Detect which cell encompasses the target text, then output its [X, Y] center coordinate. 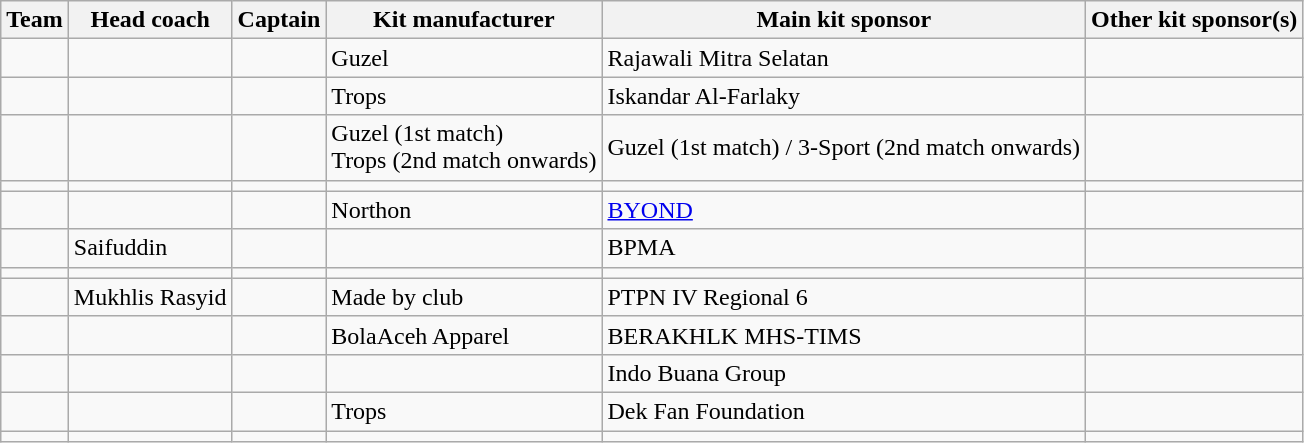
BolaAceh Apparel [464, 335]
Captain [279, 20]
Dek Fan Foundation [844, 411]
Kit manufacturer [464, 20]
Northon [464, 210]
Rajawali Mitra Selatan [844, 58]
Guzel [464, 58]
Other kit sponsor(s) [1194, 20]
Main kit sponsor [844, 20]
PTPN IV Regional 6 [844, 297]
Indo Buana Group [844, 373]
Iskandar Al-Farlaky [844, 96]
Guzel (1st match) Trops (2nd match onwards) [464, 148]
Guzel (1st match) / 3-Sport (2nd match onwards) [844, 148]
Mukhlis Rasyid [150, 297]
Saifuddin [150, 248]
Made by club [464, 297]
BERAKHLK MHS-TIMS [844, 335]
Team [35, 20]
BYOND [844, 210]
Head coach [150, 20]
BPMA [844, 248]
